Scan for the cell matching the given text and deliver its (x, y) coordinate at center. 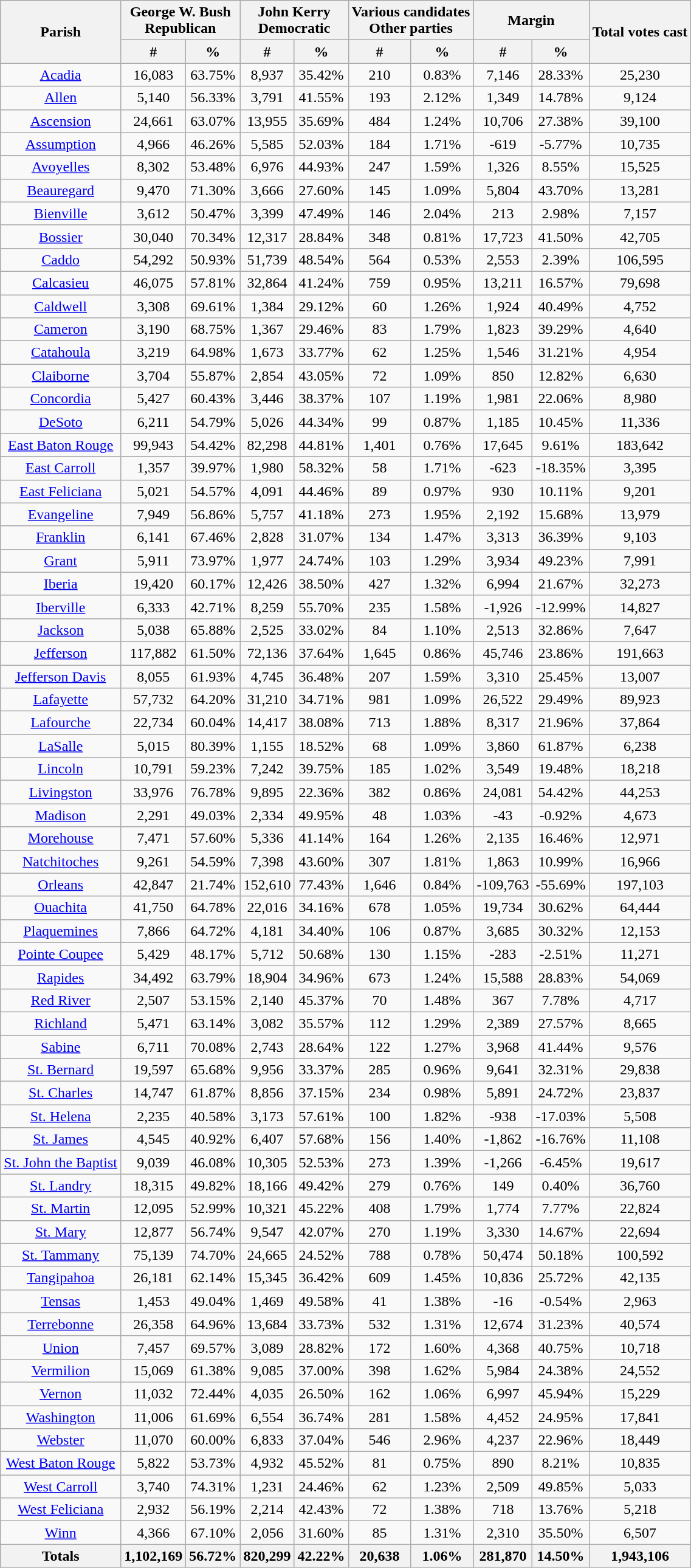
34.16% (321, 908)
270 (379, 1232)
46.26% (213, 144)
22,824 (640, 1209)
103 (379, 561)
1.81% (442, 862)
31.21% (560, 353)
St. Bernard (61, 1070)
14,747 (153, 1093)
54,292 (153, 260)
Concordia (61, 399)
6,141 (153, 537)
14.50% (560, 1556)
50.47% (213, 213)
1.40% (442, 1139)
7,471 (153, 838)
2,056 (267, 1533)
11,271 (640, 954)
18,904 (267, 977)
45.94% (560, 1394)
1,367 (267, 330)
50,474 (503, 1255)
Tangipahoa (61, 1278)
40.58% (213, 1116)
10.99% (560, 862)
367 (503, 1000)
1,349 (503, 98)
41,750 (153, 908)
1.95% (442, 514)
-16 (503, 1301)
26,358 (153, 1324)
19,597 (153, 1070)
Evangeline (61, 514)
60.00% (213, 1440)
100,592 (640, 1255)
4,745 (267, 677)
17,723 (503, 237)
Vernon (61, 1394)
42,847 (153, 885)
24,665 (267, 1255)
13.76% (560, 1510)
2,828 (267, 537)
Webster (61, 1440)
St. Martin (61, 1209)
42.22% (321, 1556)
48.17% (213, 954)
197,103 (640, 885)
63.75% (213, 75)
3,308 (153, 306)
0.40% (560, 1186)
156 (379, 1139)
13,684 (267, 1324)
14.78% (560, 98)
3,685 (503, 931)
Natchitoches (61, 862)
16.46% (560, 838)
10.11% (560, 491)
64.72% (213, 931)
15,069 (153, 1370)
27.38% (560, 121)
48 (379, 815)
65.68% (213, 1070)
2,334 (267, 815)
25,230 (640, 75)
3,968 (503, 1046)
348 (379, 237)
64,444 (640, 908)
2,854 (267, 376)
Tensas (61, 1301)
532 (379, 1324)
Jefferson Davis (61, 677)
1,453 (153, 1301)
45,746 (503, 653)
1,155 (267, 746)
1,326 (503, 167)
49.42% (321, 1186)
Red River (61, 1000)
55.87% (213, 376)
Caldwell (61, 306)
33.73% (321, 1324)
45.37% (321, 1000)
41 (379, 1301)
9,039 (153, 1162)
1.10% (442, 630)
22.96% (560, 1440)
Iberia (61, 584)
3,089 (267, 1347)
1,823 (503, 330)
Richland (61, 1023)
3,395 (640, 468)
61.69% (213, 1417)
12,095 (153, 1209)
Beauregard (61, 190)
27.57% (560, 1023)
134 (379, 537)
Orleans (61, 885)
13,955 (267, 121)
0.81% (442, 237)
4,237 (503, 1440)
930 (503, 491)
19,734 (503, 908)
38.50% (321, 584)
281 (379, 1417)
82,298 (267, 445)
-619 (503, 144)
1,231 (267, 1487)
49.03% (213, 815)
130 (379, 954)
5,804 (503, 190)
18,315 (153, 1186)
East Baton Rouge (61, 445)
1.88% (442, 723)
11,070 (153, 1440)
-623 (503, 468)
6,554 (267, 1417)
41.24% (321, 283)
9.61% (560, 445)
West Feliciana (61, 1510)
68.75% (213, 330)
1.05% (442, 908)
56.72% (213, 1556)
Claiborne (61, 376)
1.60% (442, 1347)
7,157 (640, 213)
39,100 (640, 121)
46.08% (213, 1162)
13,007 (640, 677)
57.61% (321, 1116)
32,864 (267, 283)
3,791 (267, 98)
Assumption (61, 144)
-2.51% (560, 954)
4,035 (267, 1394)
57.81% (213, 283)
11,032 (153, 1394)
35.42% (321, 75)
47.49% (321, 213)
5,712 (267, 954)
71.30% (213, 190)
Avoyelles (61, 167)
820,299 (267, 1556)
52.03% (321, 144)
East Carroll (61, 468)
0.84% (442, 885)
7,866 (153, 931)
2.98% (560, 213)
398 (379, 1370)
1,185 (503, 422)
40.49% (560, 306)
15,588 (503, 977)
85 (379, 1533)
15,525 (640, 167)
24.52% (321, 1255)
6,833 (267, 1440)
58 (379, 468)
11,108 (640, 1139)
213 (503, 213)
12,317 (267, 237)
184 (379, 144)
35.69% (321, 121)
50.93% (213, 260)
Livingston (61, 792)
54.57% (213, 491)
Lafourche (61, 723)
-938 (503, 1116)
2,291 (153, 815)
484 (379, 121)
145 (379, 190)
64.98% (213, 353)
1.03% (442, 815)
52.53% (321, 1162)
41.55% (321, 98)
3,704 (153, 376)
18.52% (321, 746)
4,181 (267, 931)
8.21% (560, 1463)
247 (379, 167)
30,040 (153, 237)
8.55% (560, 167)
61.50% (213, 653)
0.78% (442, 1255)
9,201 (640, 491)
-5.77% (560, 144)
64.78% (213, 908)
31.60% (321, 1533)
281,870 (503, 1556)
60.17% (213, 584)
24.74% (321, 561)
50.18% (560, 1255)
East Feliciana (61, 491)
89 (379, 491)
2.04% (442, 213)
10,791 (153, 769)
6,333 (153, 607)
42,705 (640, 237)
0.97% (442, 491)
10,718 (640, 1347)
22.06% (560, 399)
1,924 (503, 306)
36,760 (640, 1186)
6,407 (267, 1139)
Washington (61, 1417)
2,192 (503, 514)
3,173 (267, 1116)
22.36% (321, 792)
Bienville (61, 213)
183,642 (640, 445)
70.34% (213, 237)
172 (379, 1347)
-16.76% (560, 1139)
42,135 (640, 1278)
-1,926 (503, 607)
73.97% (213, 561)
9,547 (267, 1232)
Madison (61, 815)
9,576 (640, 1046)
St. Landry (61, 1186)
1,645 (379, 653)
83 (379, 330)
20,638 (379, 1556)
George W. BushRepublican (180, 21)
-17.03% (560, 1116)
106,595 (640, 260)
53.73% (213, 1463)
19,617 (640, 1162)
4,954 (640, 353)
7.78% (560, 1000)
162 (379, 1394)
9,261 (153, 862)
0.95% (442, 283)
49.95% (321, 815)
49.58% (321, 1301)
58.32% (321, 468)
981 (379, 700)
Various candidatesOther parties (411, 21)
72.44% (213, 1394)
427 (379, 584)
193 (379, 98)
1.82% (442, 1116)
13,281 (640, 190)
21.74% (213, 885)
49.85% (560, 1487)
69.61% (213, 306)
24.46% (321, 1487)
Jefferson (61, 653)
41.18% (321, 514)
70.08% (213, 1046)
1,774 (503, 1209)
26,522 (503, 700)
2,235 (153, 1116)
1.23% (442, 1487)
37.04% (321, 1440)
5,757 (267, 514)
Allen (61, 98)
Terrebonne (61, 1324)
38.08% (321, 723)
29,838 (640, 1070)
235 (379, 607)
2,932 (153, 1510)
890 (503, 1463)
40.75% (560, 1347)
19.48% (560, 769)
185 (379, 769)
3,549 (503, 769)
2,553 (503, 260)
3,082 (267, 1023)
5,015 (153, 746)
12.82% (560, 376)
35.50% (560, 1533)
44.34% (321, 422)
15.68% (560, 514)
22,016 (267, 908)
7,242 (267, 769)
152,610 (267, 885)
16,966 (640, 862)
12,877 (153, 1232)
24.38% (560, 1370)
850 (503, 376)
1,977 (267, 561)
1,469 (267, 1301)
7,146 (503, 75)
4,673 (640, 815)
16,083 (153, 75)
42.43% (321, 1510)
37.64% (321, 653)
67.10% (213, 1533)
Lafayette (61, 700)
10,305 (267, 1162)
77.43% (321, 885)
4,932 (267, 1463)
57.60% (213, 838)
12,971 (640, 838)
28.83% (560, 977)
5,911 (153, 561)
Caddo (61, 260)
7,398 (267, 862)
14.67% (560, 1232)
1.39% (442, 1162)
3,612 (153, 213)
63.14% (213, 1023)
6,507 (640, 1533)
49.82% (213, 1186)
Jackson (61, 630)
21.96% (560, 723)
39.75% (321, 769)
408 (379, 1209)
Bossier (61, 237)
LaSalle (61, 746)
44.46% (321, 491)
39.29% (560, 330)
5,984 (503, 1370)
37.15% (321, 1093)
53.15% (213, 1000)
6,238 (640, 746)
11,006 (153, 1417)
5,033 (640, 1487)
13,979 (640, 514)
45.52% (321, 1463)
Acadia (61, 75)
62.14% (213, 1278)
164 (379, 838)
759 (379, 283)
5,891 (503, 1093)
10,836 (503, 1278)
25.45% (560, 677)
10,735 (640, 144)
53.48% (213, 167)
673 (379, 977)
46,075 (153, 283)
Calcasieu (61, 283)
10.45% (560, 422)
3,399 (267, 213)
50.68% (321, 954)
-18.35% (560, 468)
15,345 (267, 1278)
28.64% (321, 1046)
279 (379, 1186)
8,317 (503, 723)
2.39% (560, 260)
6,997 (503, 1394)
72,136 (267, 653)
1.62% (442, 1370)
Winn (61, 1533)
60.43% (213, 399)
-0.92% (560, 815)
3,330 (503, 1232)
1,863 (503, 862)
8,856 (267, 1093)
81 (379, 1463)
5,140 (153, 98)
2,507 (153, 1000)
-1,862 (503, 1139)
30.62% (560, 908)
30.32% (560, 931)
63.07% (213, 121)
52.99% (213, 1209)
5,218 (640, 1510)
57,732 (153, 700)
Totals (61, 1556)
Cameron (61, 330)
40.92% (213, 1139)
41.44% (560, 1046)
4,545 (153, 1139)
234 (379, 1093)
Parish (61, 32)
6,630 (640, 376)
10,321 (267, 1209)
DeSoto (61, 422)
43.05% (321, 376)
49.23% (560, 561)
2.96% (442, 1440)
22,694 (640, 1232)
609 (379, 1278)
18,449 (640, 1440)
28.82% (321, 1347)
2,140 (267, 1000)
24,661 (153, 121)
St. Charles (61, 1093)
7,647 (640, 630)
1,546 (503, 353)
17,841 (640, 1417)
8,055 (153, 677)
St. James (61, 1139)
4,640 (640, 330)
9,124 (640, 98)
Franklin (61, 537)
8,259 (267, 607)
24,552 (640, 1370)
4,966 (153, 144)
1,646 (379, 885)
22,734 (153, 723)
5,038 (153, 630)
1.27% (442, 1046)
-43 (503, 815)
1.48% (442, 1000)
79,698 (640, 283)
4,366 (153, 1533)
2,389 (503, 1023)
57.68% (321, 1139)
56.19% (213, 1510)
61.93% (213, 677)
84 (379, 630)
8,980 (640, 399)
61.38% (213, 1370)
191,663 (640, 653)
0.53% (442, 260)
5,822 (153, 1463)
3,310 (503, 677)
31.07% (321, 537)
45.22% (321, 1209)
5,021 (153, 491)
31,210 (267, 700)
-55.69% (560, 885)
33.77% (321, 353)
29.12% (321, 306)
5,336 (267, 838)
1,980 (267, 468)
36.74% (321, 1417)
107 (379, 399)
36.42% (321, 1278)
40,574 (640, 1324)
33.37% (321, 1070)
307 (379, 862)
2,310 (503, 1533)
64.96% (213, 1324)
-1,266 (503, 1162)
39.97% (213, 468)
34,492 (153, 977)
75,139 (153, 1255)
67.46% (213, 537)
2,509 (503, 1487)
Lincoln (61, 769)
99,943 (153, 445)
5,427 (153, 399)
9,956 (267, 1070)
12,153 (640, 931)
0.83% (442, 75)
17,645 (503, 445)
Margin (531, 21)
4,091 (267, 491)
2,513 (503, 630)
713 (379, 723)
6,994 (503, 584)
35.57% (321, 1023)
St. Tammany (61, 1255)
60 (379, 306)
3,219 (153, 353)
1,357 (153, 468)
Total votes cast (640, 32)
3,666 (267, 190)
Iberville (61, 607)
-12.99% (560, 607)
36.48% (321, 677)
5,471 (153, 1023)
564 (379, 260)
12,426 (267, 584)
Union (61, 1347)
14,827 (640, 607)
0.96% (442, 1070)
207 (379, 677)
6,211 (153, 422)
24.95% (560, 1417)
8,937 (267, 75)
3,740 (153, 1487)
29.46% (321, 330)
4,452 (503, 1417)
44.81% (321, 445)
1.32% (442, 584)
99 (379, 422)
122 (379, 1046)
13,211 (503, 283)
Vermilion (61, 1370)
33,976 (153, 792)
5,429 (153, 954)
2,963 (640, 1301)
4,717 (640, 1000)
117,882 (153, 653)
49.04% (213, 1301)
678 (379, 908)
3,860 (503, 746)
59.23% (213, 769)
1,943,106 (640, 1556)
8,665 (640, 1023)
23,837 (640, 1093)
89,923 (640, 700)
32.31% (560, 1070)
4,368 (503, 1347)
14,417 (267, 723)
54.79% (213, 422)
18,166 (267, 1186)
West Carroll (61, 1487)
65.88% (213, 630)
34.40% (321, 931)
80.39% (213, 746)
Morehouse (61, 838)
55.70% (321, 607)
37,864 (640, 723)
70 (379, 1000)
42.07% (321, 1232)
43.70% (560, 190)
54,069 (640, 977)
0.75% (442, 1463)
7,991 (640, 561)
9,641 (503, 1070)
718 (503, 1510)
28.84% (321, 237)
64.20% (213, 700)
26,181 (153, 1278)
St. Helena (61, 1116)
56.33% (213, 98)
25.72% (560, 1278)
John KerryDemocratic (294, 21)
56.74% (213, 1232)
10,706 (503, 121)
546 (379, 1440)
32.86% (560, 630)
1,981 (503, 399)
112 (379, 1023)
Pointe Coupee (61, 954)
10,835 (640, 1463)
Ascension (61, 121)
6,711 (153, 1046)
9,085 (267, 1370)
285 (379, 1070)
3,934 (503, 561)
1.25% (442, 353)
44,253 (640, 792)
100 (379, 1116)
St. Mary (61, 1232)
16.57% (560, 283)
34.71% (321, 700)
68 (379, 746)
1,384 (267, 306)
106 (379, 931)
149 (503, 1186)
1,401 (379, 445)
2,743 (267, 1046)
788 (379, 1255)
36.39% (560, 537)
18,218 (640, 769)
6,976 (267, 167)
41.50% (560, 237)
1.47% (442, 537)
9,895 (267, 792)
27.60% (321, 190)
12,674 (503, 1324)
19,420 (153, 584)
48.54% (321, 260)
Sabine (61, 1046)
2,525 (267, 630)
9,103 (640, 537)
32,273 (640, 584)
3,313 (503, 537)
Grant (61, 561)
76.78% (213, 792)
Rapides (61, 977)
42.71% (213, 607)
West Baton Rouge (61, 1463)
24,081 (503, 792)
210 (379, 75)
7.77% (560, 1209)
2.12% (442, 98)
2,135 (503, 838)
74.70% (213, 1255)
60.04% (213, 723)
44.93% (321, 167)
7,949 (153, 514)
5,026 (267, 422)
41.14% (321, 838)
382 (379, 792)
1,673 (267, 353)
24.72% (560, 1093)
-6.45% (560, 1162)
69.57% (213, 1347)
33.02% (321, 630)
31.23% (560, 1324)
11,336 (640, 422)
Plaquemines (61, 931)
9,470 (153, 190)
1,102,169 (153, 1556)
3,190 (153, 330)
0.98% (442, 1093)
7,457 (153, 1347)
56.86% (213, 514)
146 (379, 213)
29.49% (560, 700)
74.31% (213, 1487)
1.45% (442, 1278)
2,214 (267, 1510)
23.86% (560, 653)
4,752 (640, 306)
-109,763 (503, 885)
38.37% (321, 399)
-283 (503, 954)
34.96% (321, 977)
St. John the Baptist (61, 1162)
21.67% (560, 584)
3,446 (267, 399)
28.33% (560, 75)
54.59% (213, 862)
5,585 (267, 144)
1.02% (442, 769)
1.15% (442, 954)
43.60% (321, 862)
15,229 (640, 1394)
63.79% (213, 977)
8,302 (153, 167)
-0.54% (560, 1301)
5,508 (640, 1116)
Catahoula (61, 353)
37.00% (321, 1370)
Ouachita (61, 908)
26.50% (321, 1394)
51,739 (267, 260)
